Find where the given text appears and provide that cell's center as (X, Y) coordinate. 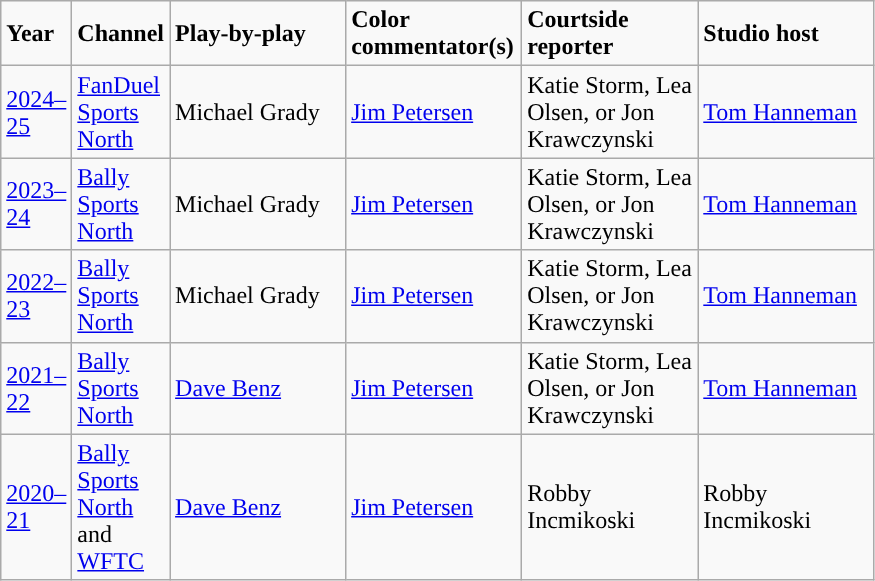
2024–25 (36, 112)
Bally Sports North and WFTC (121, 507)
Color commentator(s) (434, 34)
2020–21 (36, 507)
Studio host (786, 34)
Courtside reporter (610, 34)
2023–24 (36, 204)
Channel (121, 34)
Play-by-play (258, 34)
2022–23 (36, 296)
FanDuel Sports North (121, 112)
Year (36, 34)
2021–22 (36, 388)
